Identify which cell holds the provided text, then report its (x, y) central coordinate. 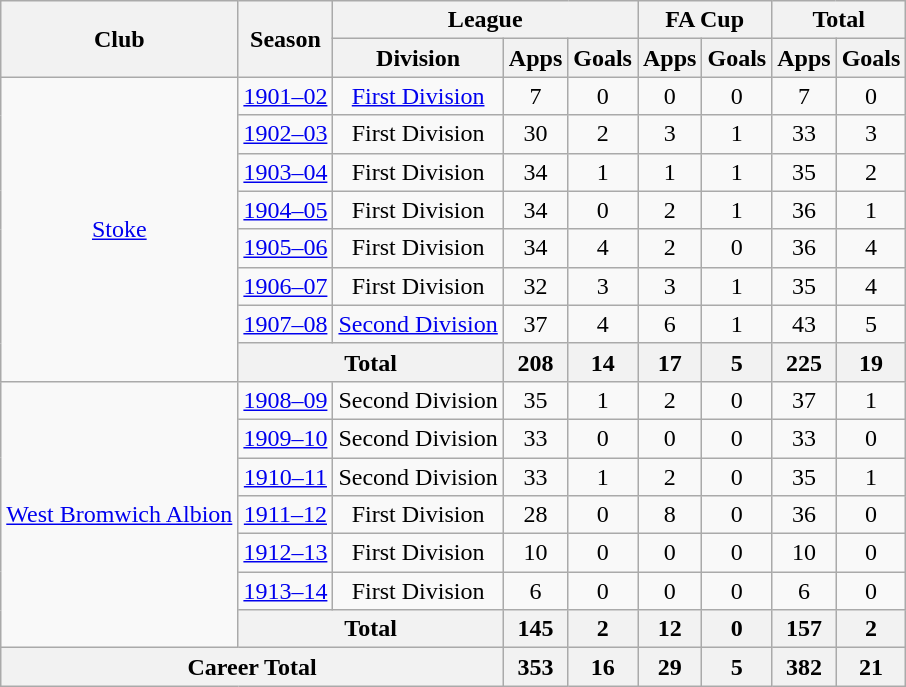
21 (871, 667)
382 (804, 667)
1902–03 (286, 134)
19 (871, 362)
1904–05 (286, 210)
1908–09 (286, 400)
1911–12 (286, 515)
1901–02 (286, 96)
14 (603, 362)
353 (535, 667)
157 (804, 629)
32 (535, 286)
16 (603, 667)
1906–07 (286, 286)
29 (670, 667)
225 (804, 362)
Club (120, 39)
17 (670, 362)
1913–14 (286, 591)
Season (286, 39)
League (486, 20)
30 (535, 134)
1910–11 (286, 477)
8 (670, 515)
145 (535, 629)
28 (535, 515)
Career Total (252, 667)
1912–13 (286, 553)
1909–10 (286, 438)
1907–08 (286, 324)
FA Cup (705, 20)
1905–06 (286, 248)
West Bromwich Albion (120, 514)
208 (535, 362)
Stoke (120, 229)
43 (804, 324)
Division (418, 58)
12 (670, 629)
1903–04 (286, 172)
